Pinpoint the cell where the given text exists, returning its (x, y) midpoint coordinate. 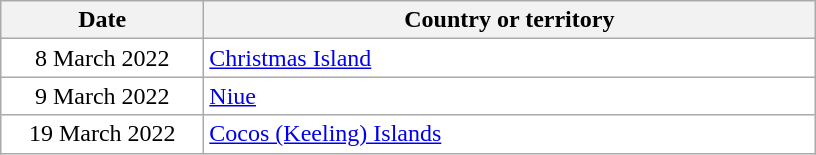
9 March 2022 (102, 96)
Niue (510, 96)
19 March 2022 (102, 134)
Date (102, 20)
8 March 2022 (102, 58)
Cocos (Keeling) Islands (510, 134)
Christmas Island (510, 58)
Country or territory (510, 20)
